Detect which cell encompasses the target text, then output its (x, y) center coordinate. 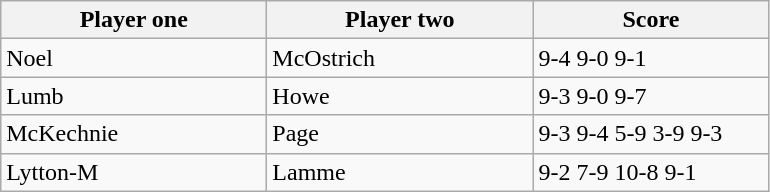
Score (651, 20)
9-3 9-4 5-9 3-9 9-3 (651, 134)
9-2 7-9 10-8 9-1 (651, 172)
Lamme (400, 172)
Noel (134, 58)
Lytton-M (134, 172)
9-3 9-0 9-7 (651, 96)
Page (400, 134)
McKechnie (134, 134)
Player two (400, 20)
9-4 9-0 9-1 (651, 58)
McOstrich (400, 58)
Howe (400, 96)
Lumb (134, 96)
Player one (134, 20)
